Search for the cell housing the specified text and yield its [X, Y] center coordinate. 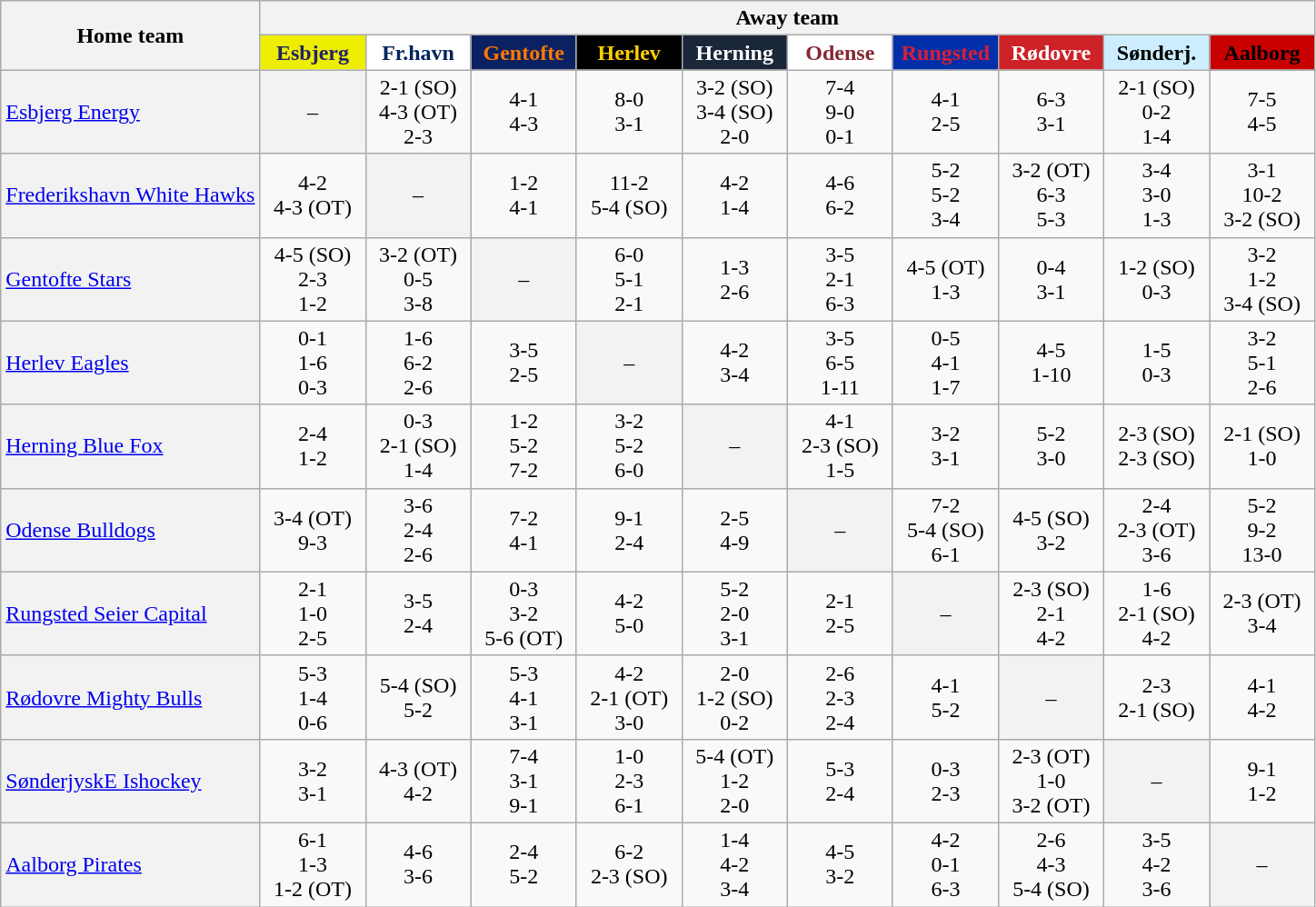
3-2 (OT)0-53-8 [418, 279]
3-56-51-11 [840, 363]
1-44-23-4 [734, 864]
4-24-3 (OT) [313, 195]
5-32-4 [840, 781]
7-49-00-1 [840, 112]
Fr.havn [418, 53]
2-1 (SO)4-3 (OT)2-3 [418, 112]
Esbjerg Energy [131, 112]
3-2 (OT)6-35-3 [1051, 195]
Frederikshavn White Hawks [131, 195]
Aalborg Pirates [131, 864]
5-23-0 [1051, 446]
4-20-16-3 [945, 864]
Herning [734, 53]
Herlev [629, 53]
2-42-3 (OT)3-6 [1156, 530]
5-4 (SO)5-2 [418, 697]
2-11-02-5 [313, 613]
5-25-23-4 [945, 195]
3-25-26-0 [629, 446]
4-5 (SO)2-31-2 [313, 279]
6-05-12-1 [629, 279]
7-43-19-1 [523, 781]
Rungsted Seier Capital [131, 613]
2-3 (OT)3-4 [1262, 613]
0-32-3 [945, 781]
3-62-42-6 [418, 530]
Esbjerg [313, 53]
4-53-2 [840, 864]
4-5 (SO)3-2 [1051, 530]
2-3 (SO)2-3 (SO) [1156, 446]
2-12-5 [840, 613]
Gentofte Stars [131, 279]
5-31-40-6 [313, 697]
1-25-27-2 [523, 446]
2-62-32-4 [840, 697]
4-5 (OT)1-3 [945, 279]
3-21-23-4 (SO) [1262, 279]
2-1 (SO)0-21-4 [1156, 112]
6-22-3 (SO) [629, 864]
1-50-3 [1156, 363]
4-14-2 [1262, 697]
2-3 (SO)2-14-2 [1051, 613]
3-43-01-3 [1156, 195]
11-25-4 (SO) [629, 195]
1-32-6 [734, 279]
2-01-2 (SO)0-2 [734, 697]
Home team [131, 35]
4-3 (OT)4-2 [418, 781]
6-11-31-2 (OT) [313, 864]
2-41-2 [313, 446]
0-32-1 (SO)1-4 [418, 446]
3-52-4 [418, 613]
4-12-3 (SO)1-5 [840, 446]
Away team [787, 18]
Aalborg [1262, 53]
Odense [840, 53]
Rødovre [1051, 53]
0-33-25-6 (OT) [523, 613]
4-14-3 [523, 112]
7-24-1 [523, 530]
3-25-12-6 [1262, 363]
Rungsted [945, 53]
4-15-2 [945, 697]
3-4 (OT)9-3 [313, 530]
9-11-2 [1262, 781]
7-54-5 [1262, 112]
9-12-4 [629, 530]
4-25-0 [629, 613]
2-3 (OT)1-03-2 (OT) [1051, 781]
5-4 (OT)1-22-0 [734, 781]
5-22-03-1 [734, 613]
2-45-2 [523, 864]
8-03-1 [629, 112]
4-51-10 [1051, 363]
3-2 (SO)3-4 (SO)2-0 [734, 112]
Rødovre Mighty Bulls [131, 697]
4-22-1 (OT)3-0 [629, 697]
4-12-5 [945, 112]
1-62-1 (SO)4-2 [1156, 613]
Herning Blue Fox [131, 446]
4-23-4 [734, 363]
2-54-9 [734, 530]
3-52-5 [523, 363]
2-1 (SO)1-0 [1262, 446]
SønderjyskE Ishockey [131, 781]
7-25-4 (SO)6-1 [945, 530]
Gentofte [523, 53]
0-11-60-3 [313, 363]
5-29-213-0 [1262, 530]
3-52-16-3 [840, 279]
1-66-22-6 [418, 363]
0-54-11-7 [945, 363]
6-33-1 [1051, 112]
1-24-1 [523, 195]
4-63-6 [418, 864]
3-54-23-6 [1156, 864]
4-66-2 [840, 195]
2-64-35-4 (SO) [1051, 864]
2-32-1 (SO) [1156, 697]
Herlev Eagles [131, 363]
0-43-1 [1051, 279]
Odense Bulldogs [131, 530]
1-02-36-1 [629, 781]
4-21-4 [734, 195]
Sønderj. [1156, 53]
5-34-13-1 [523, 697]
3-110-23-2 (SO) [1262, 195]
1-2 (SO)0-3 [1156, 279]
